From the cell containing the given text, extract its center point as [x, y] coordinate. 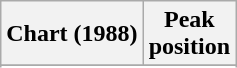
Chart (1988) [72, 34]
Peakposition [189, 34]
